Pinpoint the cell where the given text exists, returning its (X, Y) midpoint coordinate. 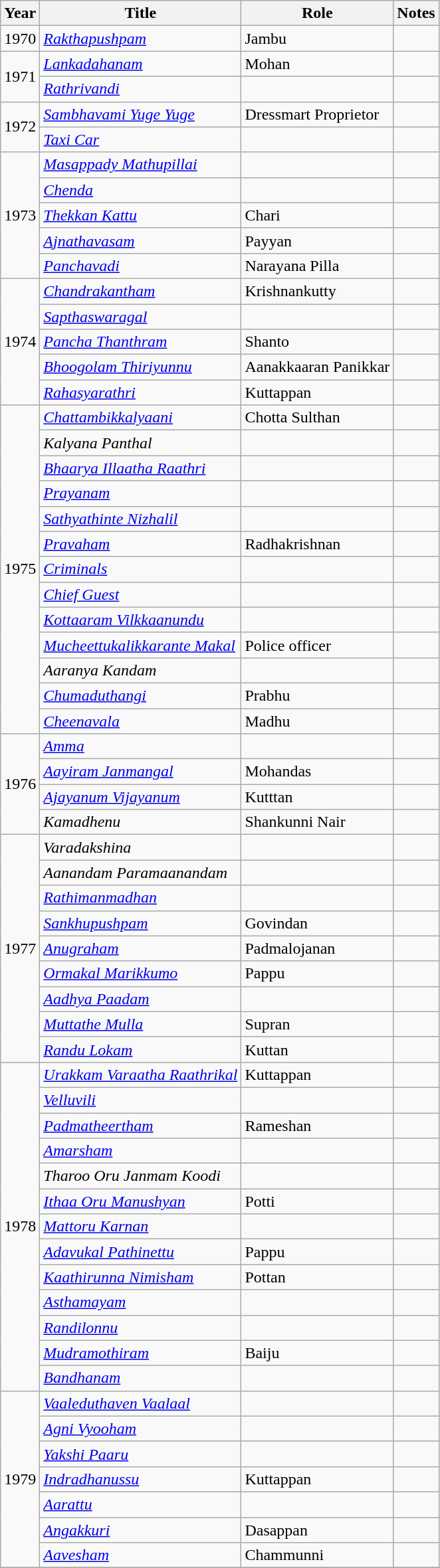
Baiju (318, 1353)
Kuttan (318, 1049)
Year (20, 13)
Amma (141, 746)
Kamadhenu (141, 822)
Aanakkaaran Panikkar (318, 367)
Police officer (318, 645)
Chumaduthangi (141, 695)
Role (318, 13)
Mattoru Karnan (141, 1227)
Jambu (318, 39)
Pottan (318, 1277)
Asthamayam (141, 1302)
Muttathe Mulla (141, 1024)
Tharoo Oru Janmam Koodi (141, 1176)
1979 (20, 1479)
Shanto (318, 342)
Shankunni Nair (318, 822)
Aarattu (141, 1504)
Kaathirunna Nimisham (141, 1277)
Criminals (141, 569)
Ithaa Oru Manushyan (141, 1201)
1977 (20, 948)
Mohandas (318, 772)
Velluvili (141, 1100)
Pancha Thanthram (141, 342)
Rakthapushpam (141, 39)
Chammunni (318, 1555)
Chotta Sulthan (318, 418)
Pravaham (141, 544)
Narayana Pilla (318, 266)
1973 (20, 215)
Kottaaram Vilkkaanundu (141, 620)
1974 (20, 341)
Aayiram Janmangal (141, 772)
Aavesham (141, 1555)
Varadakshina (141, 847)
Supran (318, 1024)
Rathimanmadhan (141, 898)
Bhoogolam Thiriyunnu (141, 367)
1970 (20, 39)
Sankhupushpam (141, 923)
Padmatheertham (141, 1126)
Aanandam Paramaanandam (141, 873)
Potti (318, 1201)
Prayanam (141, 493)
Panchavadi (141, 266)
Vaaleduthaven Vaalaal (141, 1403)
Mohan (318, 64)
Kutttan (318, 797)
Aadhya Paadam (141, 999)
Chari (318, 215)
Anugraham (141, 948)
Bandhanam (141, 1378)
Chattambikkalyaani (141, 418)
Aaranya Kandam (141, 670)
Indradhanussu (141, 1479)
Sambhavami Yuge Yuge (141, 114)
Thekkan Kattu (141, 215)
Mudramothiram (141, 1353)
Urakkam Varaatha Raathrikal (141, 1075)
Randilonnu (141, 1328)
1976 (20, 784)
Lankadahanam (141, 64)
Kalyana Panthal (141, 443)
Taxi Car (141, 139)
Dasappan (318, 1529)
Randu Lokam (141, 1049)
Ajayanum Vijayanum (141, 797)
Notes (416, 13)
Madhu (318, 721)
Krishnankutty (318, 291)
Govindan (318, 923)
Rahasyarathri (141, 392)
Cheenavala (141, 721)
Ormakal Marikkumo (141, 974)
Amarsham (141, 1151)
Payyan (318, 240)
Mucheettukalikkarante Makal (141, 645)
1972 (20, 127)
Bhaarya Illaatha Raathri (141, 468)
Rathrivandi (141, 89)
Ajnathavasam (141, 240)
Chenda (141, 190)
1978 (20, 1226)
1975 (20, 570)
Sathyathinte Nizhalil (141, 519)
Yakshi Paaru (141, 1454)
Radhakrishnan (318, 544)
Angakkuri (141, 1529)
Prabhu (318, 695)
Rameshan (318, 1126)
Dressmart Proprietor (318, 114)
Masappady Mathupillai (141, 165)
Chief Guest (141, 594)
Sapthaswaragal (141, 317)
Title (141, 13)
Chandrakantham (141, 291)
Agni Vyooham (141, 1429)
Padmalojanan (318, 948)
Adavukal Pathinettu (141, 1252)
1971 (20, 76)
